Scan for the cell matching the given text and deliver its (X, Y) coordinate at center. 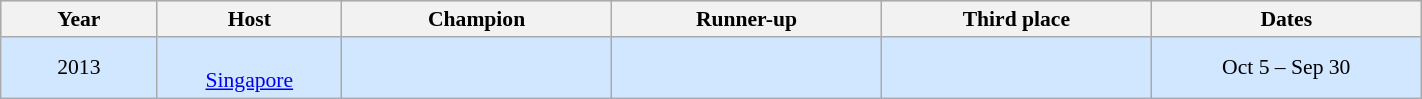
Host (250, 19)
Oct 5 – Sep 30 (1286, 68)
Runner-up (747, 19)
Champion (477, 19)
Third place (1016, 19)
Singapore (250, 68)
Year (79, 19)
Dates (1286, 19)
2013 (79, 68)
